Scan for the cell matching the given text and deliver its [x, y] coordinate at center. 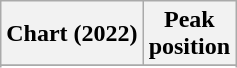
Chart (2022) [72, 34]
Peakposition [189, 34]
